From the cell containing the given text, extract its center point as (x, y) coordinate. 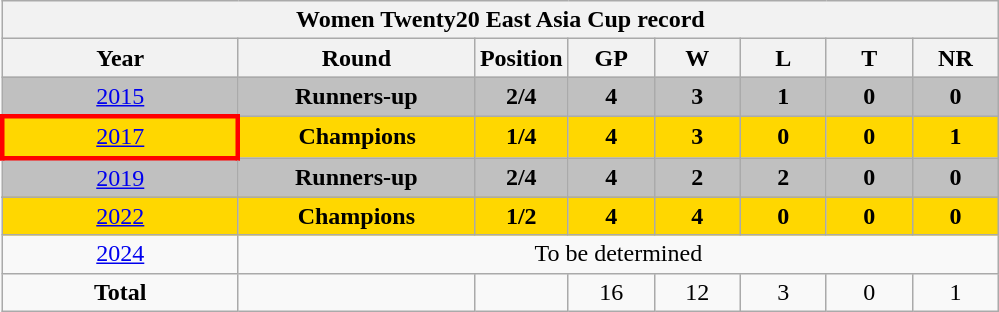
2017 (120, 136)
2015 (120, 97)
Women Twenty20 East Asia Cup record (500, 20)
1/4 (521, 136)
T (869, 58)
W (697, 58)
NR (955, 58)
To be determined (618, 254)
Round (356, 58)
L (783, 58)
2024 (120, 254)
Year (120, 58)
2019 (120, 178)
2022 (120, 216)
Total (120, 292)
Position (521, 58)
GP (611, 58)
16 (611, 292)
1/2 (521, 216)
12 (697, 292)
